Capture the cell that displays the provided text and extract its (X, Y) central coordinate. 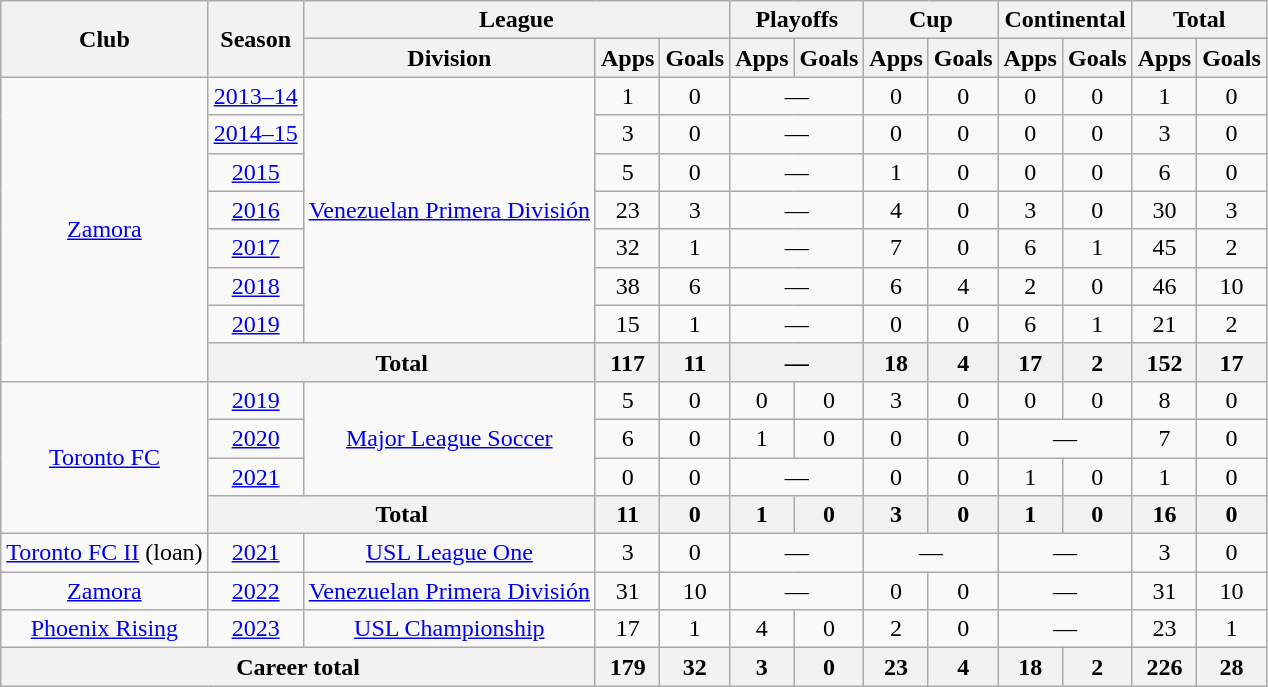
46 (1164, 286)
2017 (256, 248)
15 (627, 324)
Cup (931, 20)
152 (1164, 362)
21 (1164, 324)
Toronto FC (104, 457)
Continental (1065, 20)
2020 (256, 438)
30 (1164, 210)
League (516, 20)
8 (1164, 400)
Playoffs (797, 20)
2023 (256, 629)
Toronto FC II (loan) (104, 553)
2016 (256, 210)
USL Championship (449, 629)
USL League One (449, 553)
28 (1232, 667)
226 (1164, 667)
Club (104, 39)
2014–15 (256, 134)
2013–14 (256, 96)
2018 (256, 286)
16 (1164, 515)
2015 (256, 172)
Season (256, 39)
Phoenix Rising (104, 629)
Division (449, 58)
38 (627, 286)
Major League Soccer (449, 438)
117 (627, 362)
Career total (298, 667)
2022 (256, 591)
179 (627, 667)
45 (1164, 248)
